Extract the (x, y) coordinate from the center of the cell holding the provided text.  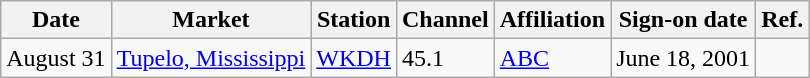
Channel (445, 20)
Ref. (782, 20)
August 31 (56, 58)
45.1 (445, 58)
Sign-on date (684, 20)
Station (354, 20)
WKDH (354, 58)
ABC (552, 58)
Tupelo, Mississippi (211, 58)
Date (56, 20)
Affiliation (552, 20)
June 18, 2001 (684, 58)
Market (211, 20)
